Output the [X, Y] coordinate of the center of the cell containing the given text.  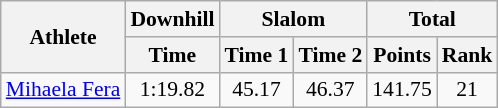
Points [402, 55]
1:19.82 [172, 90]
Rank [468, 55]
Slalom [293, 19]
Athlete [64, 36]
46.37 [330, 90]
Total [432, 19]
45.17 [256, 90]
Downhill [172, 19]
Mihaela Fera [64, 90]
21 [468, 90]
Time 1 [256, 55]
Time 2 [330, 55]
141.75 [402, 90]
Time [172, 55]
